For the text-containing cell, return its midpoint in (X, Y) coordinate format. 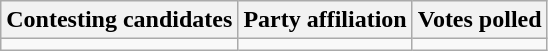
Contesting candidates (120, 20)
Party affiliation (325, 20)
Votes polled (480, 20)
